Return the [x, y] coordinate for the center point of the cell that contains the specified text.  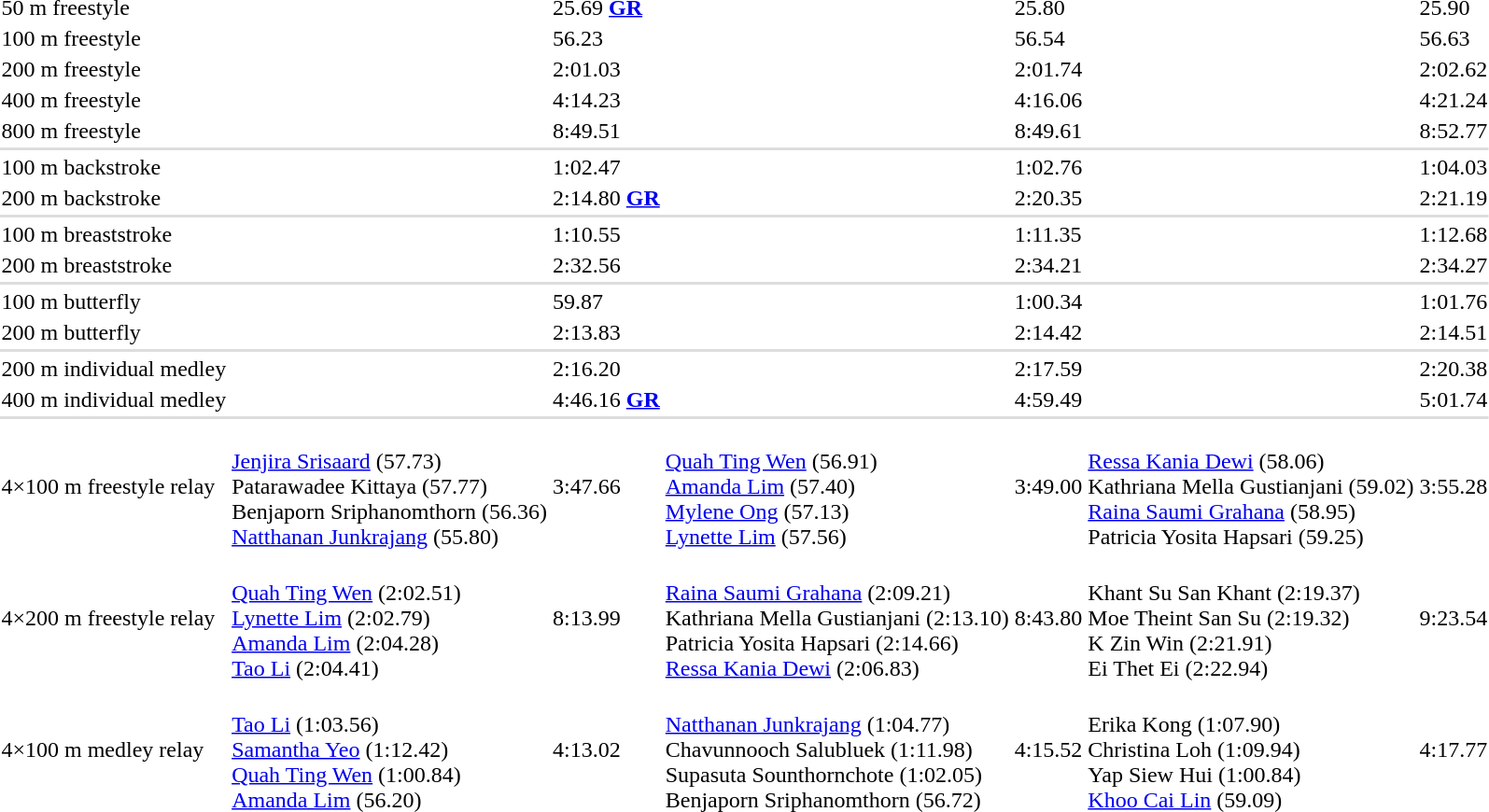
4:46.16 GR [607, 399]
2:20.38 [1454, 369]
200 m backstroke [114, 198]
Raina Saumi Grahana (2:09.21)Kathriana Mella Gustianjani (2:13.10)Patricia Yosita Hapsari (2:14.66)Ressa Kania Dewi (2:06.83) [836, 618]
400 m individual medley [114, 399]
4:14.23 [607, 100]
1:12.68 [1454, 234]
Jenjira Srisaard (57.73)Patarawadee Kittaya (57.77)Benjaporn Sriphanomthorn (56.36)Natthanan Junkrajang (55.80) [390, 486]
2:32.56 [607, 265]
4×200 m freestyle relay [114, 618]
200 m butterfly [114, 332]
1:02.76 [1048, 167]
1:10.55 [607, 234]
200 m breaststroke [114, 265]
200 m individual medley [114, 369]
8:49.51 [607, 131]
2:14.51 [1454, 332]
2:21.19 [1454, 198]
800 m freestyle [114, 131]
1:04.03 [1454, 167]
2:34.27 [1454, 265]
56.54 [1048, 38]
3:47.66 [607, 486]
4×100 m freestyle relay [114, 486]
100 m breaststroke [114, 234]
100 m freestyle [114, 38]
8:43.80 [1048, 618]
Quah Ting Wen (56.91)Amanda Lim (57.40)Mylene Ong (57.13)Lynette Lim (57.56) [836, 486]
2:16.20 [607, 369]
2:02.62 [1454, 69]
2:34.21 [1048, 265]
1:01.76 [1454, 301]
1:11.35 [1048, 234]
200 m freestyle [114, 69]
4:59.49 [1048, 399]
2:01.03 [607, 69]
4:21.24 [1454, 100]
3:55.28 [1454, 486]
100 m butterfly [114, 301]
4:16.06 [1048, 100]
2:14.80 GR [607, 198]
8:13.99 [607, 618]
9:23.54 [1454, 618]
8:49.61 [1048, 131]
5:01.74 [1454, 399]
2:13.83 [607, 332]
56.23 [607, 38]
400 m freestyle [114, 100]
Ressa Kania Dewi (58.06)Kathriana Mella Gustianjani (59.02)Raina Saumi Grahana (58.95)Patricia Yosita Hapsari (59.25) [1251, 486]
3:49.00 [1048, 486]
2:20.35 [1048, 198]
2:14.42 [1048, 332]
Khant Su San Khant (2:19.37)Moe Theint San Su (2:19.32)K Zin Win (2:21.91)Ei Thet Ei (2:22.94) [1251, 618]
100 m backstroke [114, 167]
59.87 [607, 301]
8:52.77 [1454, 131]
1:02.47 [607, 167]
2:17.59 [1048, 369]
2:01.74 [1048, 69]
Quah Ting Wen (2:02.51)Lynette Lim (2:02.79)Amanda Lim (2:04.28)Tao Li (2:04.41) [390, 618]
56.63 [1454, 38]
1:00.34 [1048, 301]
